Extract the (x, y) coordinate from the center of the cell holding the provided text.  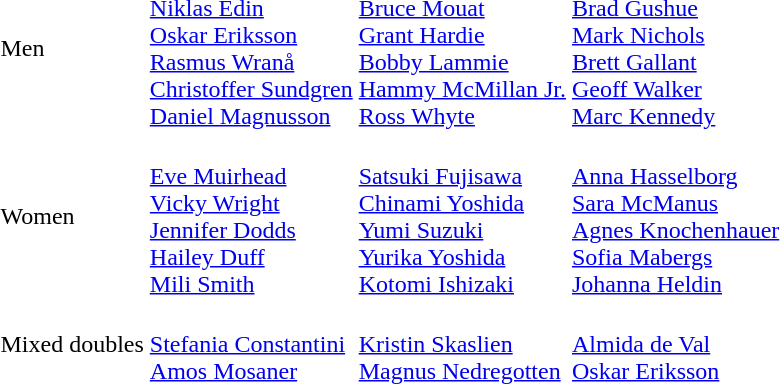
Satsuki FujisawaChinami YoshidaYumi SuzukiYurika YoshidaKotomi Ishizaki (462, 216)
Eve MuirheadVicky WrightJennifer DoddsHailey DuffMili Smith (251, 216)
